Find where the given text appears and provide that cell's center as [X, Y] coordinate. 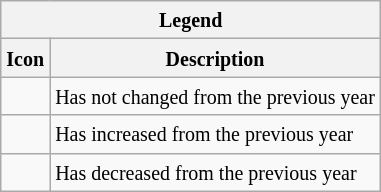
Has increased from the previous year [216, 134]
Description [216, 58]
Has decreased from the previous year [216, 172]
Icon [26, 58]
Has not changed from the previous year [216, 96]
Legend [191, 20]
